Return the (x, y) coordinate for the center point of the cell that contains the specified text.  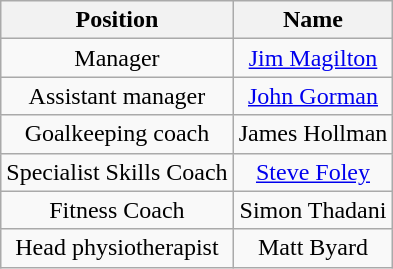
Jim Magilton (313, 58)
Simon Thadani (313, 210)
Steve Foley (313, 172)
James Hollman (313, 134)
Head physiotherapist (117, 248)
John Gorman (313, 96)
Position (117, 20)
Manager (117, 58)
Matt Byard (313, 248)
Fitness Coach (117, 210)
Assistant manager (117, 96)
Specialist Skills Coach (117, 172)
Goalkeeping coach (117, 134)
Name (313, 20)
